Detect which cell encompasses the target text, then output its [X, Y] center coordinate. 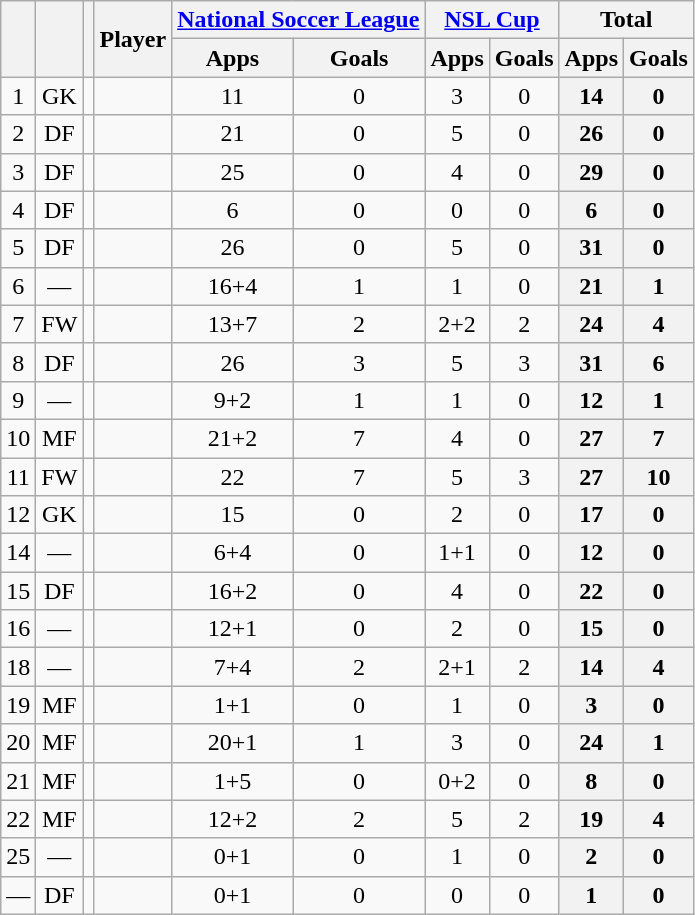
18 [18, 667]
9 [18, 400]
12+1 [233, 629]
17 [591, 515]
16+2 [233, 591]
7+4 [233, 667]
20 [18, 743]
Player [133, 39]
21+2 [233, 438]
2+2 [457, 324]
16+4 [233, 286]
6+4 [233, 553]
9+2 [233, 400]
16 [18, 629]
1+5 [233, 781]
0+2 [457, 781]
12+2 [233, 819]
13+7 [233, 324]
National Soccer League [298, 20]
NSL Cup [492, 20]
Total [626, 20]
29 [591, 172]
20+1 [233, 743]
2+1 [457, 667]
